Determine the [x, y] coordinate at the center of the cell enclosing the given text.  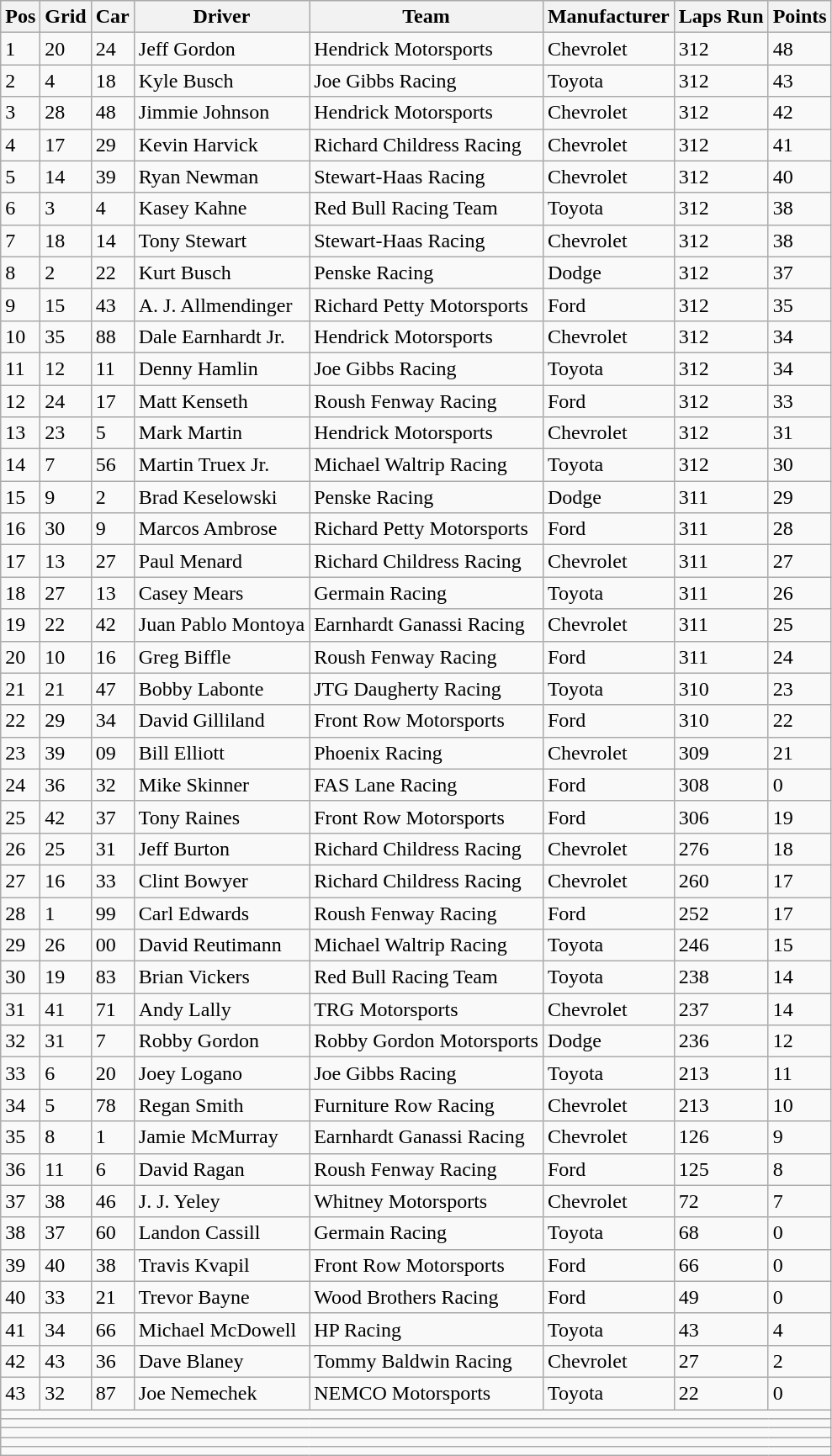
236 [721, 1041]
00 [113, 945]
260 [721, 881]
Carl Edwards [221, 913]
Jamie McMurray [221, 1137]
Regan Smith [221, 1105]
Greg Biffle [221, 657]
125 [721, 1169]
Tommy Baldwin Racing [427, 1361]
Andy Lally [221, 1009]
Bobby Labonte [221, 689]
Jeff Gordon [221, 49]
Juan Pablo Montoya [221, 625]
56 [113, 465]
87 [113, 1393]
Kurt Busch [221, 273]
Robby Gordon [221, 1041]
J. J. Yeley [221, 1201]
83 [113, 977]
252 [721, 913]
99 [113, 913]
Robby Gordon Motorsports [427, 1041]
Travis Kvapil [221, 1265]
David Ragan [221, 1169]
Whitney Motorsports [427, 1201]
308 [721, 785]
Jeff Burton [221, 849]
Matt Kenseth [221, 401]
Mike Skinner [221, 785]
Kasey Kahne [221, 209]
Points [799, 17]
72 [721, 1201]
Brad Keselowski [221, 497]
Kevin Harvick [221, 145]
Car [113, 17]
60 [113, 1233]
Ryan Newman [221, 177]
Kyle Busch [221, 81]
TRG Motorsports [427, 1009]
Phoenix Racing [427, 753]
Dave Blaney [221, 1361]
126 [721, 1137]
Tony Stewart [221, 241]
Landon Cassill [221, 1233]
Tony Raines [221, 817]
A. J. Allmendinger [221, 304]
276 [721, 849]
Driver [221, 17]
238 [721, 977]
Team [427, 17]
Brian Vickers [221, 977]
71 [113, 1009]
Jimmie Johnson [221, 113]
47 [113, 689]
68 [721, 1233]
Grid [66, 17]
Trevor Bayne [221, 1297]
Casey Mears [221, 593]
David Gilliland [221, 721]
Joey Logano [221, 1073]
46 [113, 1201]
88 [113, 336]
246 [721, 945]
Dale Earnhardt Jr. [221, 336]
FAS Lane Racing [427, 785]
Martin Truex Jr. [221, 465]
Joe Nemechek [221, 1393]
Paul Menard [221, 561]
306 [721, 817]
49 [721, 1297]
Marcos Ambrose [221, 529]
309 [721, 753]
Furniture Row Racing [427, 1105]
NEMCO Motorsports [427, 1393]
Denny Hamlin [221, 368]
Wood Brothers Racing [427, 1297]
JTG Daugherty Racing [427, 689]
237 [721, 1009]
Michael McDowell [221, 1329]
HP Racing [427, 1329]
Laps Run [721, 17]
Manufacturer [608, 17]
David Reutimann [221, 945]
09 [113, 753]
78 [113, 1105]
Bill Elliott [221, 753]
Mark Martin [221, 433]
Clint Bowyer [221, 881]
Pos [20, 17]
